Pinpoint the cell where the given text exists, returning its [X, Y] midpoint coordinate. 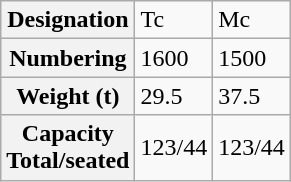
Tc [174, 20]
Designation [68, 20]
29.5 [174, 96]
CapacityTotal/seated [68, 148]
Numbering [68, 58]
Mc [252, 20]
1600 [174, 58]
1500 [252, 58]
37.5 [252, 96]
Weight (t) [68, 96]
